Provide the (X, Y) coordinate of the cell's center where the given text is located.  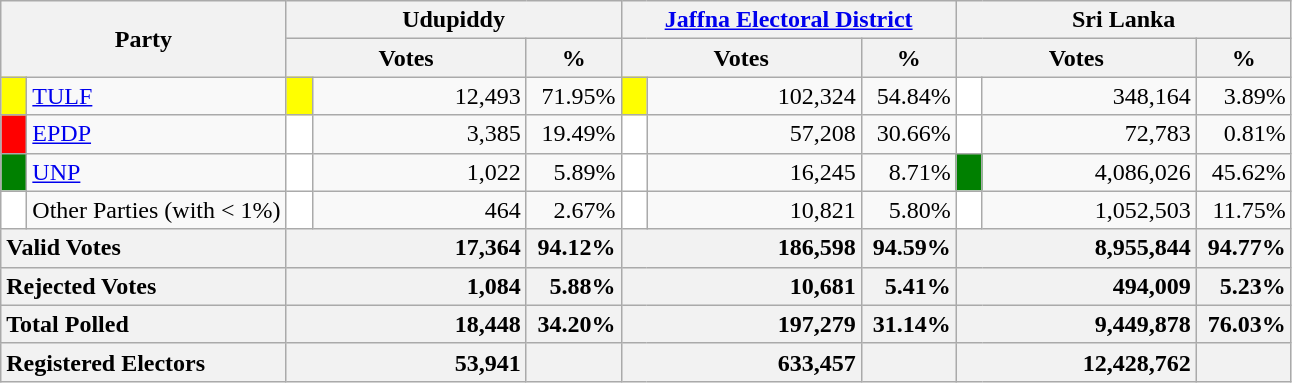
16,245 (754, 172)
3.89% (1244, 96)
EPDP (156, 134)
34.20% (574, 324)
Other Parties (with < 1%) (156, 210)
1,022 (419, 172)
TULF (156, 96)
Party (144, 39)
12,493 (419, 96)
94.59% (908, 248)
9,449,878 (1076, 324)
UNP (156, 172)
94.77% (1244, 248)
5.23% (1244, 286)
5.80% (908, 210)
Registered Electors (144, 362)
494,009 (1076, 286)
72,783 (1089, 134)
8.71% (908, 172)
Rejected Votes (144, 286)
Total Polled (144, 324)
2.67% (574, 210)
17,364 (406, 248)
76.03% (1244, 324)
Sri Lanka (1124, 20)
8,955,844 (1076, 248)
57,208 (754, 134)
18,448 (406, 324)
30.66% (908, 134)
0.81% (1244, 134)
5.41% (908, 286)
3,385 (419, 134)
71.95% (574, 96)
53,941 (406, 362)
31.14% (908, 324)
348,164 (1089, 96)
5.89% (574, 172)
10,821 (754, 210)
464 (419, 210)
12,428,762 (1076, 362)
5.88% (574, 286)
Jaffna Electoral District (788, 20)
633,457 (741, 362)
94.12% (574, 248)
11.75% (1244, 210)
45.62% (1244, 172)
4,086,026 (1089, 172)
1,084 (406, 286)
10,681 (741, 286)
197,279 (741, 324)
102,324 (754, 96)
186,598 (741, 248)
54.84% (908, 96)
Udupiddy (454, 20)
19.49% (574, 134)
1,052,503 (1089, 210)
Valid Votes (144, 248)
